Search for the cell housing the specified text and yield its [x, y] center coordinate. 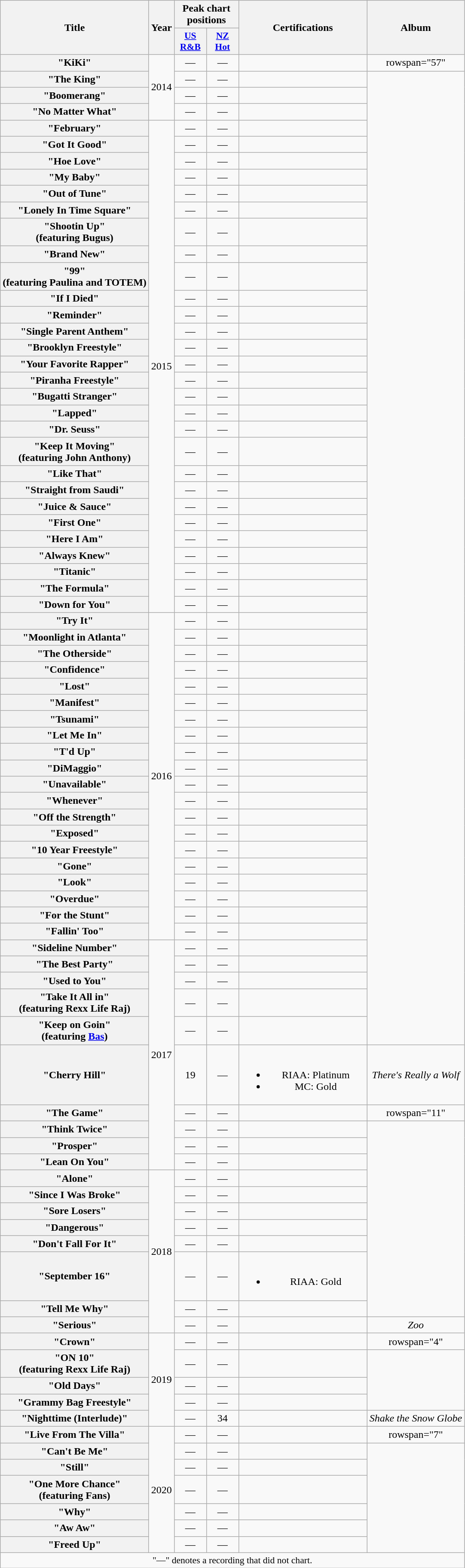
"Your Favorite Rapper" [75, 364]
"Cherry Hill" [75, 1075]
"99"(featuring Paulina and TOTEM) [75, 277]
"Take It All in"(featuring Rexx Life Raj) [75, 1003]
Year [162, 27]
Title [75, 27]
"Down for You" [75, 604]
"Since I Was Broke" [75, 1195]
"Let Me In" [75, 735]
2020 [162, 1490]
"Boomerang" [75, 95]
"Used to You" [75, 980]
Shake the Snow Globe [416, 1419]
"Look" [75, 882]
"If I Died" [75, 299]
"Crown" [75, 1341]
Peak chart positions [206, 15]
"September 16" [75, 1276]
"Shootin Up"(featuring Bugus) [75, 232]
"Lean On You" [75, 1162]
"Straight from Saudi" [75, 490]
"Grammy Bag Freestyle" [75, 1402]
"Sideline Number" [75, 948]
"Confidence" [75, 670]
"Bugatti Stranger" [75, 397]
"—" denotes a recording that did not chart. [232, 1560]
"Keep on Goin"(featuring Bas) [75, 1030]
"Lonely In Time Square" [75, 210]
2018 [162, 1252]
2016 [162, 776]
2014 [162, 87]
"Moonlight in Atlanta" [75, 637]
"No Matter What" [75, 112]
"Piranha Freestyle" [75, 380]
"Aw Aw" [75, 1528]
"Reminder" [75, 315]
"Gone" [75, 866]
rowspan="57" [416, 63]
rowspan="4" [416, 1341]
"10 Year Freestyle" [75, 850]
Certifications [303, 27]
"The Game" [75, 1113]
There's Really a Wolf [416, 1075]
"My Baby" [75, 177]
"Try It" [75, 621]
"Always Knew" [75, 555]
Zoo [416, 1325]
19 [190, 1075]
"Brooklyn Freestyle" [75, 348]
"ON 10"(featuring Rexx Life Raj) [75, 1364]
"The Formula" [75, 588]
"Dr. Seuss" [75, 429]
"Keep It Moving"(featuring John Anthony) [75, 451]
"Serious" [75, 1325]
"The Otherside" [75, 653]
rowspan="7" [416, 1435]
"Brand New" [75, 254]
"Got It Good" [75, 144]
2015 [162, 366]
"Single Parent Anthem" [75, 331]
"Prosper" [75, 1146]
"Don't Fall For It" [75, 1244]
RIAA: Gold [303, 1276]
"Whenever" [75, 801]
"Out of Tune" [75, 193]
"Here I Am" [75, 539]
USR&B [190, 41]
"Lapped" [75, 413]
34 [223, 1419]
"Why" [75, 1512]
"Nighttime (Interlude)" [75, 1419]
RIAA: PlatinumMC: Gold [303, 1075]
"Can't Be Me" [75, 1451]
"One More Chance"(featuring Fans) [75, 1490]
"Old Days" [75, 1385]
"Tsunami" [75, 719]
"Juice & Sauce" [75, 506]
"Freed Up" [75, 1544]
"Sore Losers" [75, 1211]
"Still" [75, 1467]
"Off the Strength" [75, 817]
rowspan="11" [416, 1113]
"Titanic" [75, 572]
"The King" [75, 79]
"T'd Up" [75, 751]
"Live From The Villa" [75, 1435]
"Lost" [75, 686]
2019 [162, 1380]
Album [416, 27]
"Unavailable" [75, 784]
"Tell Me Why" [75, 1309]
"Fallin' Too" [75, 931]
"Like That" [75, 473]
"Manifest" [75, 702]
"Overdue" [75, 899]
NZHot [223, 41]
"Hoe Love" [75, 161]
"The Best Party" [75, 964]
"Dangerous" [75, 1227]
"First One" [75, 523]
"February" [75, 128]
"Exposed" [75, 833]
"DiMaggio" [75, 768]
"Think Twice" [75, 1129]
"Alone" [75, 1178]
"For the Stunt" [75, 915]
2017 [162, 1055]
"KiKi" [75, 63]
